Determine the (x, y) coordinate at the center of the cell enclosing the given text.  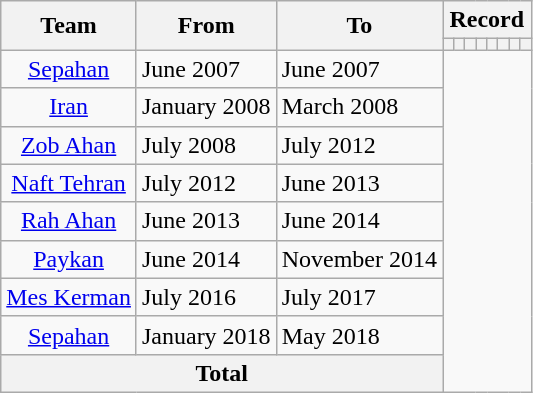
May 2018 (359, 335)
Record (487, 20)
From (206, 26)
July 2016 (206, 297)
November 2014 (359, 259)
Paykan (69, 259)
To (359, 26)
Iran (69, 107)
Naft Tehran (69, 183)
Rah Ahan (69, 221)
January 2008 (206, 107)
Team (69, 26)
Mes Kerman (69, 297)
July 2017 (359, 297)
January 2018 (206, 335)
July 2008 (206, 145)
March 2008 (359, 107)
Total (222, 373)
Zob Ahan (69, 145)
